Pinpoint the cell where the given text exists, returning its (X, Y) midpoint coordinate. 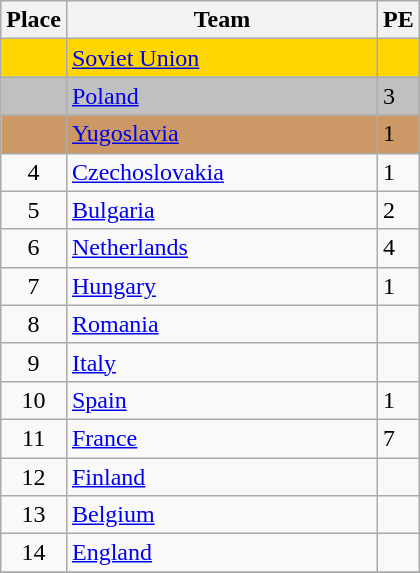
Place (34, 20)
Soviet Union (222, 58)
Poland (222, 96)
6 (34, 248)
9 (34, 362)
Spain (222, 400)
14 (34, 553)
England (222, 553)
Team (222, 20)
Italy (222, 362)
PE (399, 20)
13 (34, 515)
Finland (222, 477)
Czechoslovakia (222, 172)
10 (34, 400)
8 (34, 324)
Netherlands (222, 248)
2 (399, 210)
3 (399, 96)
Bulgaria (222, 210)
Yugoslavia (222, 134)
Belgium (222, 515)
12 (34, 477)
5 (34, 210)
France (222, 438)
Romania (222, 324)
11 (34, 438)
Hungary (222, 286)
